Find where the given text appears and provide that cell's center as (x, y) coordinate. 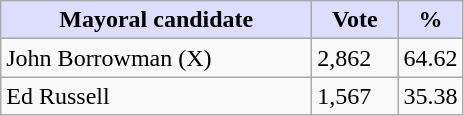
2,862 (355, 58)
64.62 (430, 58)
Vote (355, 20)
1,567 (355, 96)
Mayoral candidate (156, 20)
Ed Russell (156, 96)
35.38 (430, 96)
John Borrowman (X) (156, 58)
% (430, 20)
